Search for the cell housing the specified text and yield its (X, Y) center coordinate. 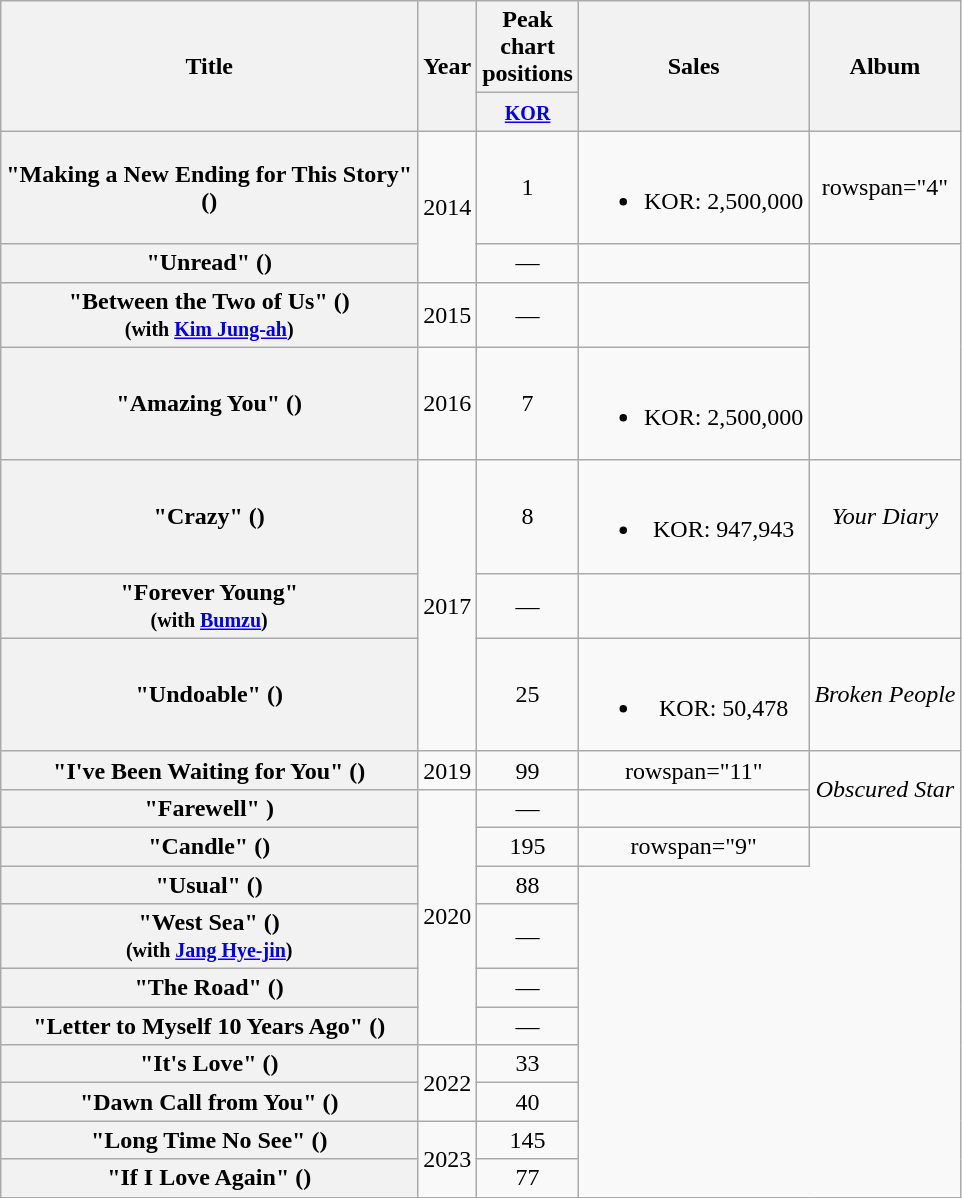
7 (528, 404)
2023 (448, 1159)
rowspan="4" (885, 188)
2019 (448, 770)
"The Road" () (210, 988)
Album (885, 66)
"Making a New Ending for This Story"() (210, 188)
"West Sea" ()(with Jang Hye-jin) (210, 936)
2016 (448, 404)
Peak chart positions (528, 47)
2020 (448, 916)
77 (528, 1178)
"Long Time No See" () (210, 1140)
99 (528, 770)
2022 (448, 1083)
145 (528, 1140)
Your Diary (885, 516)
"Letter to Myself 10 Years Ago" () (210, 1026)
"Amazing You" () (210, 404)
KOR: 50,478 (693, 694)
"Dawn Call from You" () (210, 1102)
"Usual" () (210, 885)
"Undoable" () (210, 694)
rowspan="9" (693, 846)
"Forever Young"(with Bumzu) (210, 606)
1 (528, 188)
"Crazy" () (210, 516)
"Farewell" ) (210, 808)
25 (528, 694)
Broken People (885, 694)
"I've Been Waiting for You" () (210, 770)
"Candle" () (210, 846)
"Unread" () (210, 263)
88 (528, 885)
KOR (528, 112)
40 (528, 1102)
33 (528, 1064)
Title (210, 66)
Sales (693, 66)
2017 (448, 606)
"Between the Two of Us" ()(with Kim Jung-ah) (210, 314)
Year (448, 66)
rowspan="11" (693, 770)
"It's Love" () (210, 1064)
2015 (448, 314)
2014 (448, 206)
195 (528, 846)
8 (528, 516)
KOR: 947,943 (693, 516)
Obscured Star (885, 789)
"If I Love Again" () (210, 1178)
